For the text-containing cell, return its midpoint in [x, y] coordinate format. 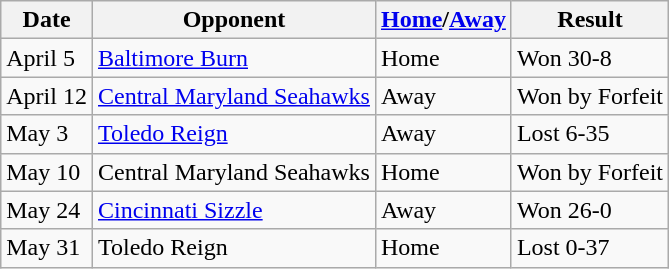
May 10 [47, 172]
April 12 [47, 96]
May 24 [47, 210]
Opponent [234, 20]
Lost 0-37 [590, 248]
Lost 6-35 [590, 134]
Date [47, 20]
Result [590, 20]
May 3 [47, 134]
Won 30-8 [590, 58]
May 31 [47, 248]
Home/Away [443, 20]
Won 26-0 [590, 210]
Cincinnati Sizzle [234, 210]
Baltimore Burn [234, 58]
April 5 [47, 58]
